Search for the cell housing the specified text and yield its [X, Y] center coordinate. 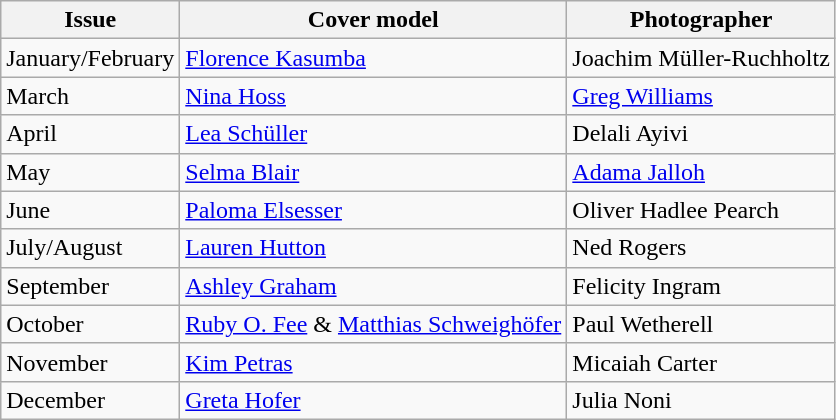
October [90, 324]
Paul Wetherell [702, 324]
Lea Schüller [374, 134]
Delali Ayivi [702, 134]
Greg Williams [702, 96]
Ruby O. Fee & Matthias Schweighöfer [374, 324]
Paloma Elsesser [374, 210]
Julia Noni [702, 400]
Greta Hofer [374, 400]
June [90, 210]
January/February [90, 58]
Photographer [702, 20]
Ashley Graham [374, 286]
Joachim Müller-Ruchholtz [702, 58]
Lauren Hutton [374, 248]
Cover model [374, 20]
April [90, 134]
Issue [90, 20]
March [90, 96]
Oliver Hadlee Pearch [702, 210]
Selma Blair [374, 172]
Micaiah Carter [702, 362]
Adama Jalloh [702, 172]
Nina Hoss [374, 96]
November [90, 362]
September [90, 286]
December [90, 400]
Felicity Ingram [702, 286]
Ned Rogers [702, 248]
Florence Kasumba [374, 58]
May [90, 172]
July/August [90, 248]
Kim Petras [374, 362]
